Determine the (X, Y) coordinate at the center of the cell enclosing the given text.  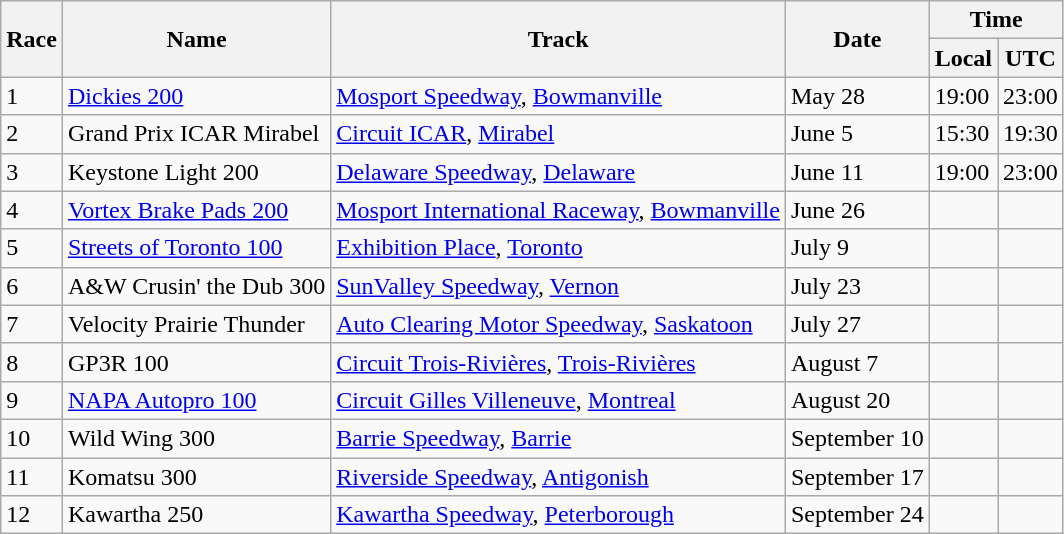
Grand Prix ICAR Mirabel (196, 134)
1 (32, 96)
Circuit Trois-Rivières, Trois-Rivières (558, 362)
Vortex Brake Pads 200 (196, 210)
Circuit ICAR, Mirabel (558, 134)
June 5 (857, 134)
A&W Crusin' the Dub 300 (196, 286)
July 27 (857, 324)
12 (32, 515)
Time (996, 20)
June 26 (857, 210)
UTC (1031, 58)
Wild Wing 300 (196, 438)
19:30 (1031, 134)
Kawartha 250 (196, 515)
Keystone Light 200 (196, 172)
July 9 (857, 248)
11 (32, 477)
Track (558, 39)
7 (32, 324)
September 24 (857, 515)
SunValley Speedway, Vernon (558, 286)
Race (32, 39)
GP3R 100 (196, 362)
Auto Clearing Motor Speedway, Saskatoon (558, 324)
Mosport Speedway, Bowmanville (558, 96)
3 (32, 172)
Komatsu 300 (196, 477)
September 17 (857, 477)
4 (32, 210)
Barrie Speedway, Barrie (558, 438)
NAPA Autopro 100 (196, 400)
September 10 (857, 438)
August 7 (857, 362)
15:30 (963, 134)
Dickies 200 (196, 96)
Delaware Speedway, Delaware (558, 172)
Circuit Gilles Villeneuve, Montreal (558, 400)
Exhibition Place, Toronto (558, 248)
July 23 (857, 286)
Velocity Prairie Thunder (196, 324)
Mosport International Raceway, Bowmanville (558, 210)
Local (963, 58)
May 28 (857, 96)
2 (32, 134)
August 20 (857, 400)
5 (32, 248)
Streets of Toronto 100 (196, 248)
Date (857, 39)
6 (32, 286)
Name (196, 39)
8 (32, 362)
9 (32, 400)
Kawartha Speedway, Peterborough (558, 515)
10 (32, 438)
June 11 (857, 172)
Riverside Speedway, Antigonish (558, 477)
